Return the [X, Y] coordinate for the center point of the cell that contains the specified text.  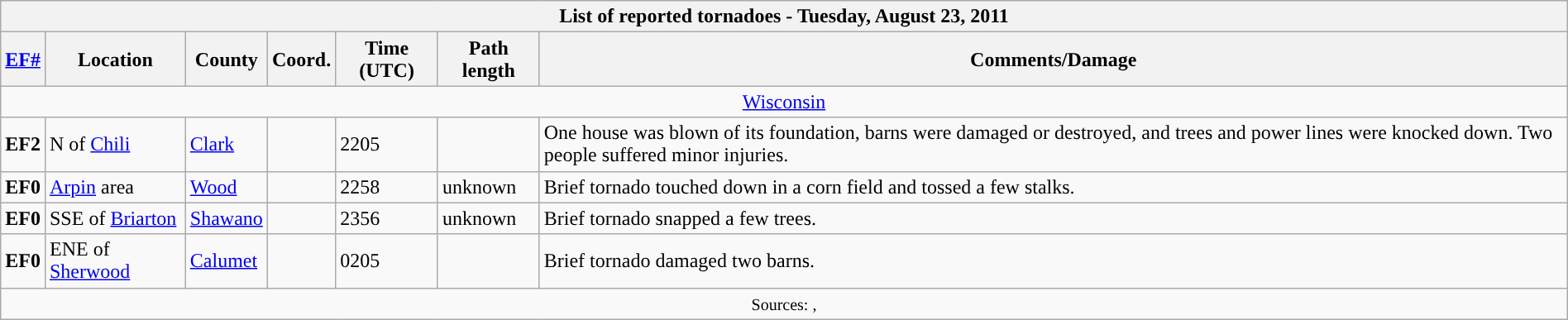
Coord. [301, 60]
County [227, 60]
Path length [488, 60]
Location [115, 60]
Clark [227, 144]
SSE of Briarton [115, 218]
Comments/Damage [1054, 60]
Calumet [227, 261]
Sources: , [784, 303]
Shawano [227, 218]
2356 [387, 218]
Brief tornado damaged two barns. [1054, 261]
2205 [387, 144]
ENE of Sherwood [115, 261]
Arpin area [115, 187]
EF2 [23, 144]
Wood [227, 187]
2258 [387, 187]
Wisconsin [784, 102]
EF# [23, 60]
Time (UTC) [387, 60]
Brief tornado touched down in a corn field and tossed a few stalks. [1054, 187]
0205 [387, 261]
Brief tornado snapped a few trees. [1054, 218]
N of Chili [115, 144]
List of reported tornadoes - Tuesday, August 23, 2011 [784, 17]
